Output the (X, Y) coordinate of the center of the cell containing the given text.  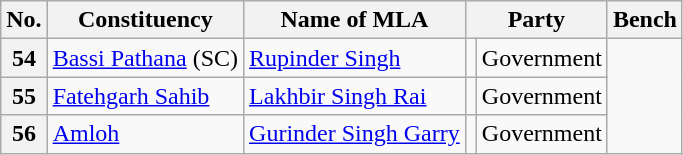
56 (24, 134)
Lakhbir Singh Rai (355, 96)
No. (24, 20)
Name of MLA (355, 20)
Amloh (145, 134)
Rupinder Singh (355, 58)
Gurinder Singh Garry (355, 134)
55 (24, 96)
Constituency (145, 20)
Party (536, 20)
Bassi Pathana (SC) (145, 58)
Fatehgarh Sahib (145, 96)
Bench (644, 20)
54 (24, 58)
